Provide the (X, Y) coordinate of the cell's center where the given text is located.  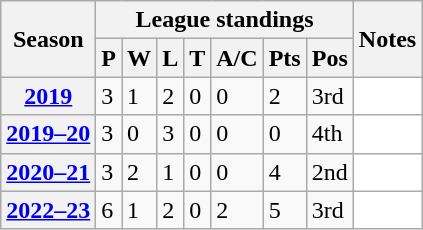
Season (48, 39)
2022–23 (48, 210)
6 (109, 210)
2019 (48, 96)
P (109, 58)
Pts (284, 58)
Pos (330, 58)
2nd (330, 172)
T (198, 58)
4th (330, 134)
Notes (387, 39)
2019–20 (48, 134)
2020–21 (48, 172)
L (170, 58)
A/C (237, 58)
4 (284, 172)
5 (284, 210)
League standings (224, 20)
W (140, 58)
